Return (x, y) of the center of cell containing provided text 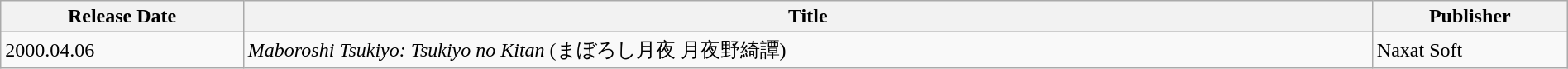
2000.04.06 (122, 50)
Maboroshi Tsukiyo: Tsukiyo no Kitan (まぼろし月夜 月夜野綺譚) (807, 50)
Publisher (1470, 17)
Title (807, 17)
Release Date (122, 17)
Naxat Soft (1470, 50)
